For the text-containing cell, return its midpoint in (x, y) coordinate format. 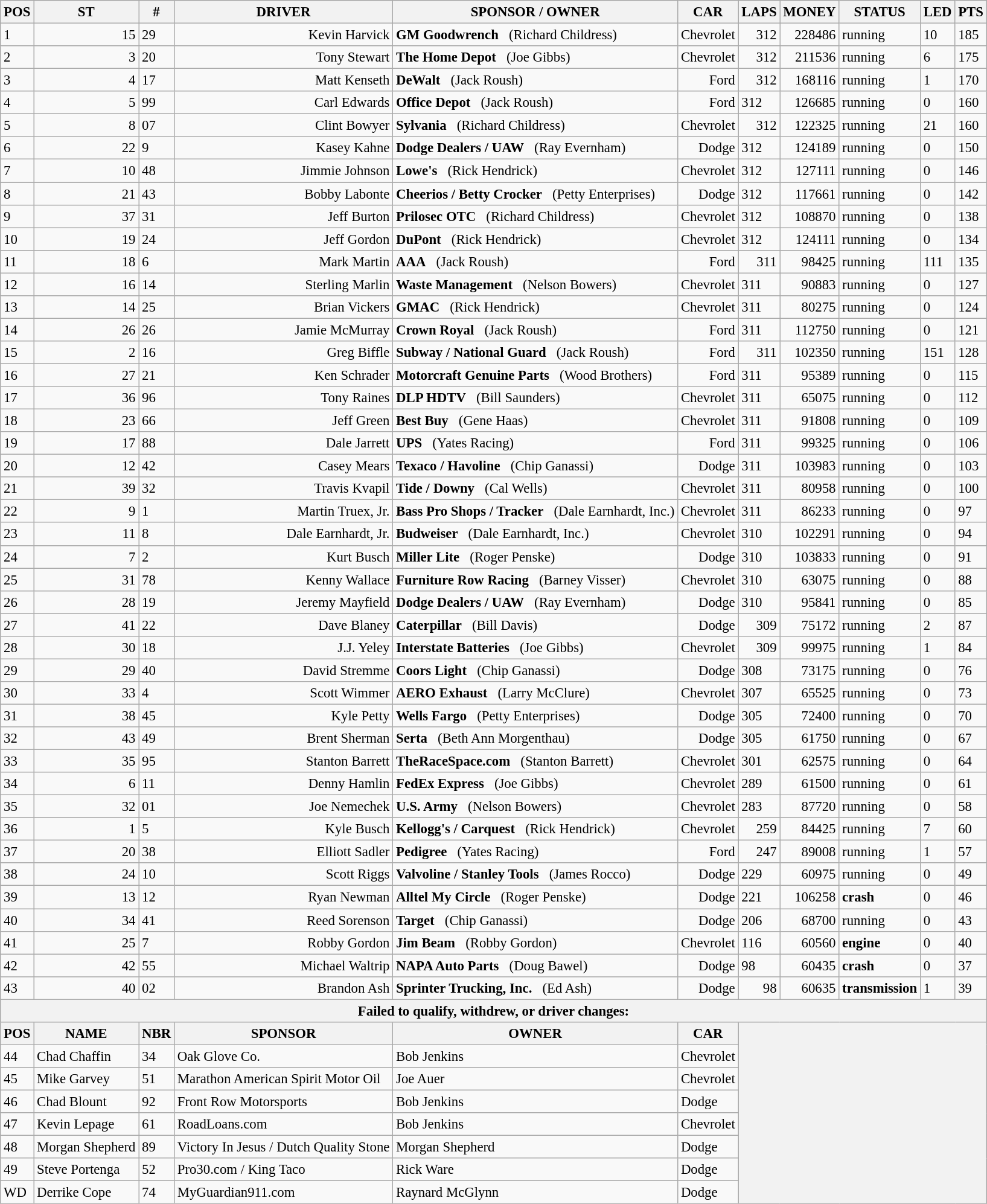
Failed to qualify, withdrew, or driver changes: (494, 1011)
134 (971, 239)
Jim Beam (Robby Gordon) (535, 943)
60975 (810, 875)
65075 (810, 398)
247 (759, 852)
95841 (810, 602)
ST (86, 12)
111 (937, 261)
David Stremme (283, 670)
308 (759, 670)
70 (971, 716)
STATUS (880, 12)
Mike Garvey (86, 1079)
Derrike Cope (86, 1193)
Caterpillar (Bill Davis) (535, 625)
# (157, 12)
61750 (810, 738)
Kevin Lepage (86, 1124)
PTS (971, 12)
124189 (810, 148)
Jeff Green (283, 421)
89008 (810, 852)
SPONSOR (283, 1034)
Joe Nemechek (283, 807)
124 (971, 307)
01 (157, 807)
102350 (810, 353)
89 (157, 1147)
142 (971, 194)
126685 (810, 103)
102291 (810, 534)
Dale Jarrett (283, 443)
Serta (Beth Ann Morgenthau) (535, 738)
The Home Depot (Joe Gibbs) (535, 57)
Furniture Row Racing (Barney Visser) (535, 580)
Lowe's (Rick Hendrick) (535, 171)
Bobby Labonte (283, 194)
J.J. Yeley (283, 648)
121 (971, 330)
Brian Vickers (283, 307)
Motorcraft Genuine Parts (Wood Brothers) (535, 375)
135 (971, 261)
DRIVER (283, 12)
TheRaceSpace.com (Stanton Barrett) (535, 761)
90883 (810, 284)
NBR (157, 1034)
61500 (810, 784)
LED (937, 12)
91 (971, 557)
Dave Blaney (283, 625)
RoadLoans.com (283, 1124)
Best Buy (Gene Haas) (535, 421)
Budweiser (Dale Earnhardt, Inc.) (535, 534)
Elliott Sadler (283, 852)
63075 (810, 580)
76 (971, 670)
NAME (86, 1034)
86233 (810, 511)
Chad Blount (86, 1101)
Clint Bowyer (283, 126)
103983 (810, 466)
229 (759, 875)
AERO Exhaust (Larry McClure) (535, 693)
74 (157, 1193)
283 (759, 807)
Oak Glove Co. (283, 1056)
150 (971, 148)
Subway / National Guard (Jack Roush) (535, 353)
Victory In Jesus / Dutch Quality Stone (283, 1147)
98425 (810, 261)
221 (759, 897)
Sterling Marlin (283, 284)
Reed Sorenson (283, 920)
124111 (810, 239)
106258 (810, 897)
60 (971, 829)
U.S. Army (Nelson Bowers) (535, 807)
Kasey Kahne (283, 148)
Brandon Ash (283, 988)
Interstate Batteries (Joe Gibbs) (535, 648)
58 (971, 807)
Crown Royal (Jack Roush) (535, 330)
259 (759, 829)
122325 (810, 126)
112 (971, 398)
Joe Auer (535, 1079)
60560 (810, 943)
112750 (810, 330)
289 (759, 784)
Coors Light (Chip Ganassi) (535, 670)
52 (157, 1170)
99325 (810, 443)
Tony Stewart (283, 57)
Sylvania (Richard Childress) (535, 126)
99 (157, 103)
Marathon American Spirit Motor Oil (283, 1079)
Stanton Barrett (283, 761)
85 (971, 602)
57 (971, 852)
Ken Schrader (283, 375)
Rick Ware (535, 1170)
Matt Kenseth (283, 80)
106 (971, 443)
211536 (810, 57)
91808 (810, 421)
SPONSOR / OWNER (535, 12)
84 (971, 648)
92 (157, 1101)
Tide / Downy (Cal Wells) (535, 488)
Denny Hamlin (283, 784)
Travis Kvapil (283, 488)
128 (971, 353)
Alltel My Circle (Roger Penske) (535, 897)
146 (971, 171)
68700 (810, 920)
Carl Edwards (283, 103)
Jimmie Johnson (283, 171)
Waste Management (Nelson Bowers) (535, 284)
Jamie McMurray (283, 330)
151 (937, 353)
Kellogg's / Carquest (Rick Hendrick) (535, 829)
Office Depot (Jack Roush) (535, 103)
73 (971, 693)
Prilosec OTC (Richard Childress) (535, 216)
FedEx Express (Joe Gibbs) (535, 784)
94 (971, 534)
Kyle Busch (283, 829)
Chad Chaffin (86, 1056)
116 (759, 943)
Tony Raines (283, 398)
Jeremy Mayfield (283, 602)
Mark Martin (283, 261)
Jeff Burton (283, 216)
Raynard McGlynn (535, 1193)
78 (157, 580)
95 (157, 761)
66 (157, 421)
87 (971, 625)
LAPS (759, 12)
Martin Truex, Jr. (283, 511)
Steve Portenga (86, 1170)
02 (157, 988)
Bass Pro Shops / Tracker (Dale Earnhardt, Inc.) (535, 511)
65525 (810, 693)
97 (971, 511)
127111 (810, 171)
MONEY (810, 12)
GMAC (Rick Hendrick) (535, 307)
62575 (810, 761)
206 (759, 920)
NAPA Auto Parts (Doug Bawel) (535, 965)
175 (971, 57)
Jeff Gordon (283, 239)
301 (759, 761)
80275 (810, 307)
Miller Lite (Roger Penske) (535, 557)
60635 (810, 988)
44 (17, 1056)
GM Goodwrench (Richard Childress) (535, 35)
170 (971, 80)
Kurt Busch (283, 557)
DuPont (Rick Hendrick) (535, 239)
75172 (810, 625)
DLP HDTV (Bill Saunders) (535, 398)
Kevin Harvick (283, 35)
Brent Sherman (283, 738)
Ryan Newman (283, 897)
Front Row Motorsports (283, 1101)
47 (17, 1124)
Dale Earnhardt, Jr. (283, 534)
Scott Riggs (283, 875)
80958 (810, 488)
AAA (Jack Roush) (535, 261)
73175 (810, 670)
Cheerios / Betty Crocker (Petty Enterprises) (535, 194)
100 (971, 488)
103833 (810, 557)
Michael Waltrip (283, 965)
WD (17, 1193)
67 (971, 738)
109 (971, 421)
Target (Chip Ganassi) (535, 920)
OWNER (535, 1034)
UPS (Yates Racing) (535, 443)
64 (971, 761)
307 (759, 693)
Casey Mears (283, 466)
transmission (880, 988)
115 (971, 375)
185 (971, 35)
138 (971, 216)
Valvoline / Stanley Tools (James Rocco) (535, 875)
Texaco / Havoline (Chip Ganassi) (535, 466)
Pro30.com / King Taco (283, 1170)
Robby Gordon (283, 943)
Greg Biffle (283, 353)
96 (157, 398)
87720 (810, 807)
168116 (810, 80)
99975 (810, 648)
Scott Wimmer (283, 693)
Pedigree (Yates Racing) (535, 852)
127 (971, 284)
95389 (810, 375)
84425 (810, 829)
72400 (810, 716)
103 (971, 466)
108870 (810, 216)
51 (157, 1079)
55 (157, 965)
Sprinter Trucking, Inc. (Ed Ash) (535, 988)
DeWalt (Jack Roush) (535, 80)
60435 (810, 965)
07 (157, 126)
Kyle Petty (283, 716)
228486 (810, 35)
engine (880, 943)
Wells Fargo (Petty Enterprises) (535, 716)
117661 (810, 194)
Kenny Wallace (283, 580)
MyGuardian911.com (283, 1193)
